Return the (X, Y) coordinate for the center point of the cell that contains the specified text.  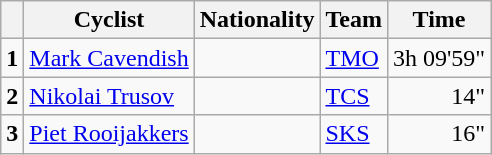
3h 09'59" (438, 58)
Time (438, 20)
SKS (354, 134)
Team (354, 20)
TMO (354, 58)
1 (12, 58)
TCS (354, 96)
Nikolai Trusov (109, 96)
2 (12, 96)
Piet Rooijakkers (109, 134)
16" (438, 134)
14" (438, 96)
Mark Cavendish (109, 58)
Nationality (257, 20)
Cyclist (109, 20)
3 (12, 134)
